Detect which cell encompasses the target text, then output its (X, Y) center coordinate. 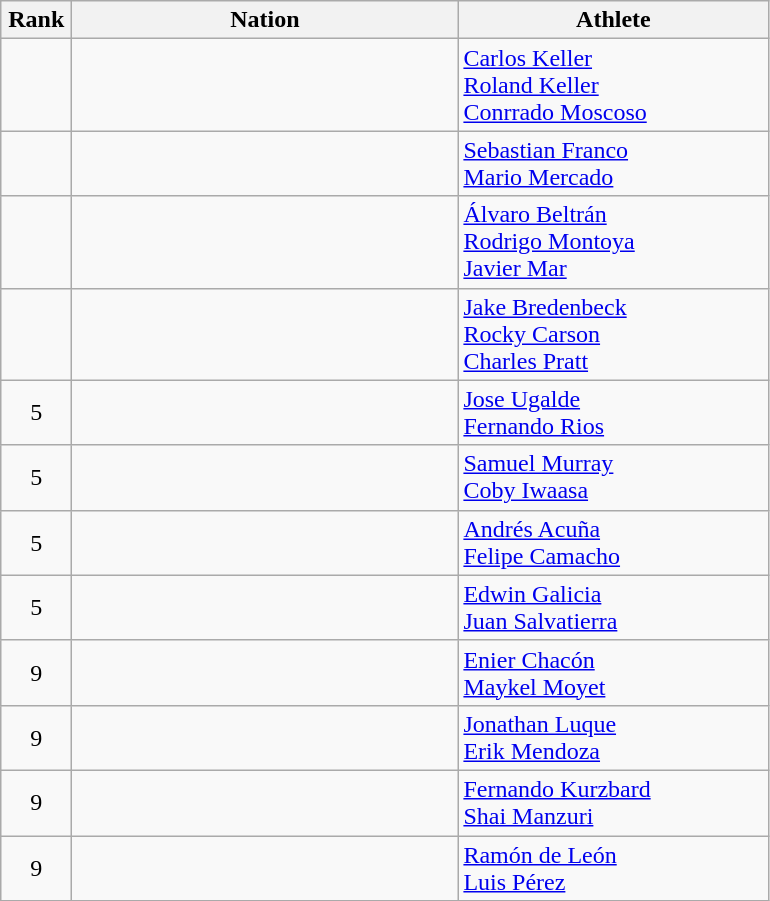
Nation (265, 20)
Jose Ugalde Fernando Rios (614, 412)
Enier Chacón Maykel Moyet (614, 672)
Athlete (614, 20)
Sebastian FrancoMario Mercado (614, 164)
Álvaro Beltrán Rodrigo MontoyaJavier Mar (614, 242)
Edwin Galicia Juan Salvatierra (614, 608)
Jake BredenbeckRocky CarsonCharles Pratt (614, 334)
Carlos Keller Roland KellerConrrado Moscoso (614, 85)
Fernando Kurzbard Shai Manzuri (614, 802)
Jonathan Luque Erik Mendoza (614, 738)
Samuel MurrayCoby Iwaasa (614, 478)
Andrés Acuña Felipe Camacho (614, 542)
Rank (36, 20)
Ramón de León Luis Pérez (614, 868)
